Find where the given text appears and provide that cell's center as (X, Y) coordinate. 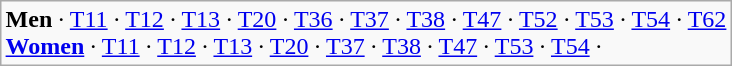
Men · T11 · T12 · T13 · T20 · T36 · T37 · T38 · T47 · T52 · T53 · T54 · T62 Women · T11 · T12 · T13 · T20 · T37 · T38 · T47 · T53 · T54 · (366, 34)
